Identify which cell holds the provided text, then report its (X, Y) central coordinate. 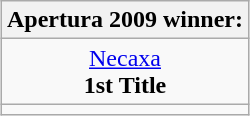
Apertura 2009 winner: (124, 20)
Necaxa1st Title (124, 72)
